Output the [X, Y] coordinate of the center of the cell containing the given text.  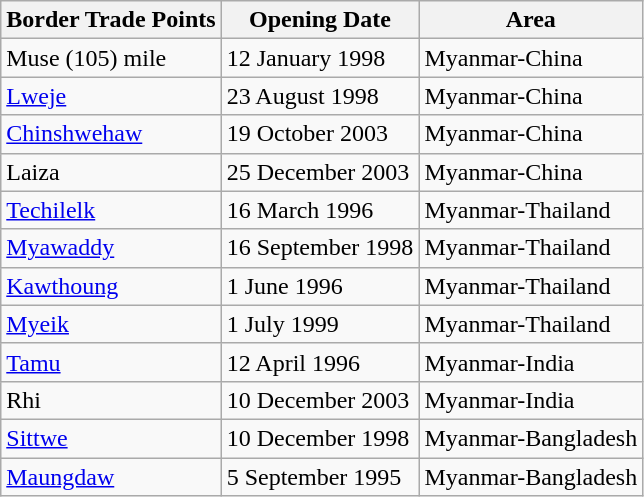
10 December 2003 [320, 400]
16 September 1998 [320, 248]
1 June 1996 [320, 286]
Chinshwehaw [111, 134]
Rhi [111, 400]
Myeik [111, 324]
Techilelk [111, 210]
10 December 1998 [320, 438]
Myawaddy [111, 248]
19 October 2003 [320, 134]
Area [531, 20]
12 April 1996 [320, 362]
Muse (105) mile [111, 58]
Opening Date [320, 20]
1 July 1999 [320, 324]
Lweje [111, 96]
Tamu [111, 362]
12 January 1998 [320, 58]
25 December 2003 [320, 172]
Sittwe [111, 438]
Laiza [111, 172]
5 September 1995 [320, 477]
Kawthoung [111, 286]
Maungdaw [111, 477]
16 March 1996 [320, 210]
Border Trade Points [111, 20]
23 August 1998 [320, 96]
